Capture the cell that displays the provided text and extract its (x, y) central coordinate. 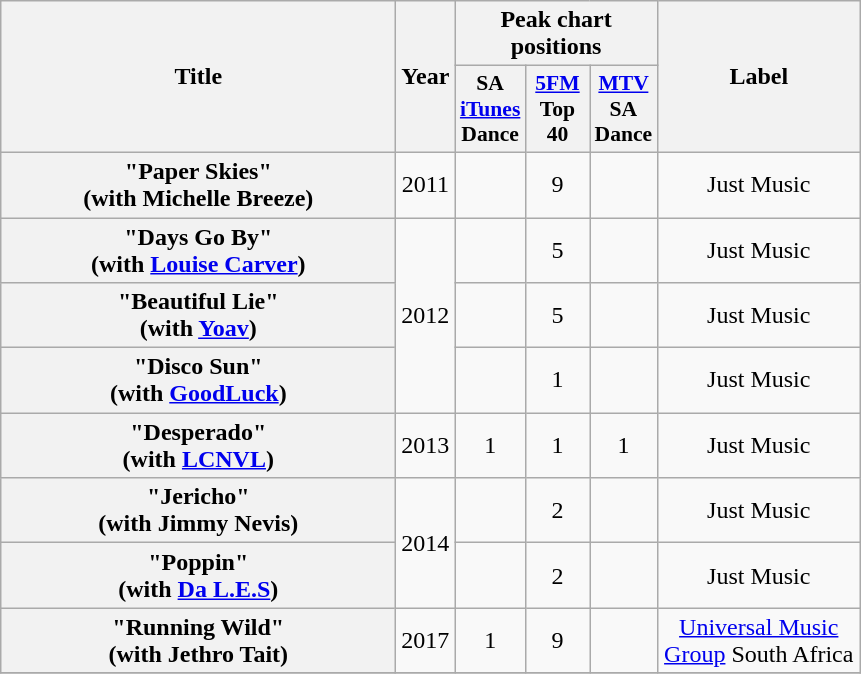
Label (758, 77)
MTV SA Dance (624, 110)
"Jericho" (with Jimmy Nevis) (198, 510)
Year (426, 77)
"Paper Skies" (with Michelle Breeze) (198, 184)
2017 (426, 640)
2013 (426, 446)
2014 (426, 543)
2012 (426, 316)
"Poppin" (with Da L.E.S) (198, 576)
"Running Wild" (with Jethro Tait) (198, 640)
"Desperado" (with LCNVL) (198, 446)
5FM Top 40 (557, 110)
Peak chart positions (556, 34)
"Beautiful Lie" (with Yoav) (198, 316)
Universal Music Group South Africa (758, 640)
Title (198, 77)
SA iTunes Dance (490, 110)
2011 (426, 184)
"Days Go By" (with Louise Carver) (198, 250)
"Disco Sun" (with GoodLuck) (198, 380)
